Search for the cell housing the specified text and yield its (X, Y) center coordinate. 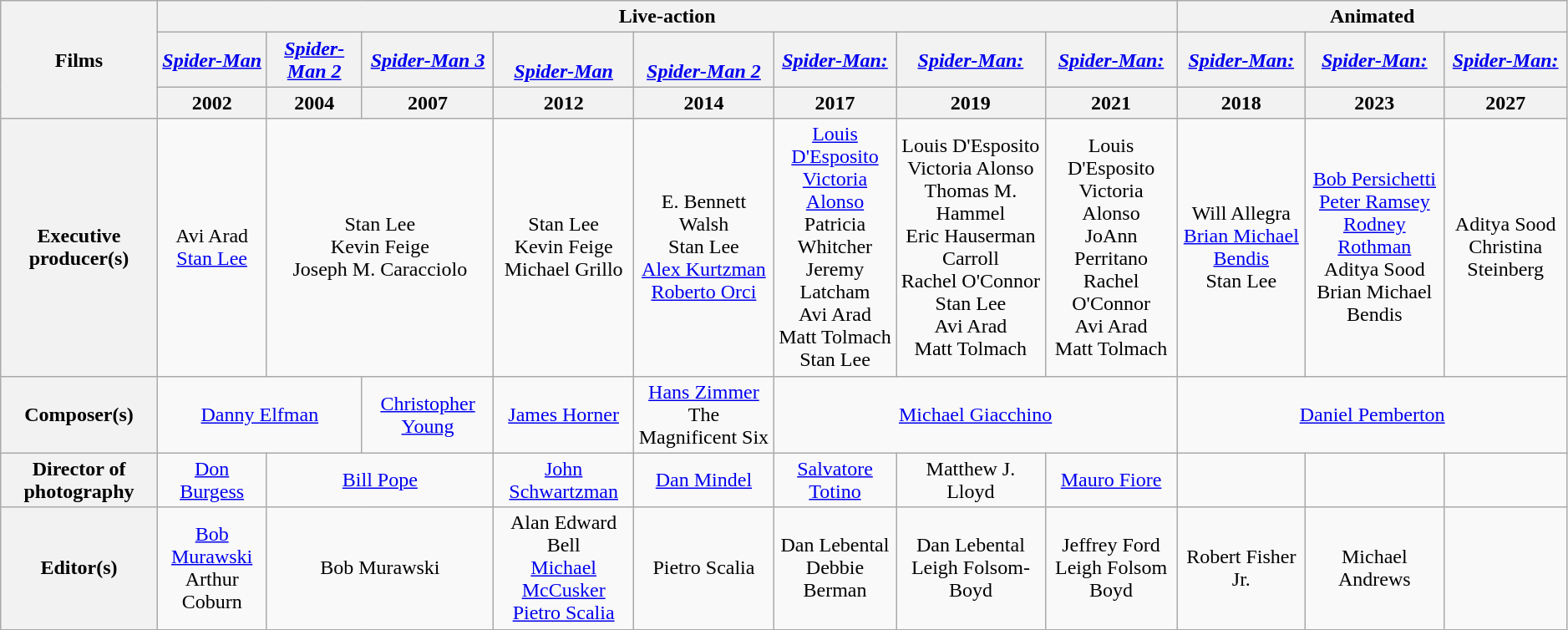
Live-action (667, 17)
Don Burgess (212, 480)
2004 (314, 103)
Bob PersichettiPeter RamseyRodney RothmanAditya SoodBrian Michael Bendis (1375, 247)
Avi AradStan Lee (212, 247)
Salvatore Totino (835, 480)
Bill Pope (380, 480)
Spider-Man 3 (428, 60)
2027 (1505, 103)
Mauro Fiore (1111, 480)
Aditya SoodChristina Steinberg (1505, 247)
E. Bennett WalshStan LeeAlex KurtzmanRoberto Orci (704, 247)
Louis D'EspositoVictoria AlonsoJoAnn PerritanoRachel O'ConnorAvi AradMatt Tolmach (1111, 247)
Director of photography (79, 480)
Bob Murawski (380, 568)
Editor(s) (79, 568)
2007 (428, 103)
2012 (564, 103)
Robert Fisher Jr. (1241, 568)
Dan LebentalDebbie Berman (835, 568)
Danny Elfman (259, 414)
2021 (1111, 103)
Hans ZimmerThe Magnificent Six (704, 414)
Animated (1372, 17)
2017 (835, 103)
Films (79, 60)
John Schwartzman (564, 480)
Matthew J. Lloyd (971, 480)
Pietro Scalia (704, 568)
Stan LeeKevin FeigeMichael Grillo (564, 247)
2019 (971, 103)
Louis D'EspositoVictoria AlonsoThomas M. HammelEric Hauserman CarrollRachel O'ConnorStan LeeAvi AradMatt Tolmach (971, 247)
2002 (212, 103)
2023 (1375, 103)
Daniel Pemberton (1372, 414)
Michael Giacchino (976, 414)
Bob MurawskiArthur Coburn (212, 568)
2018 (1241, 103)
Stan LeeKevin FeigeJoseph M. Caracciolo (380, 247)
Christopher Young (428, 414)
Composer(s) (79, 414)
Dan Mindel (704, 480)
Dan LebentalLeigh Folsom-Boyd (971, 568)
2014 (704, 103)
Will AllegraBrian Michael BendisStan Lee (1241, 247)
Michael Andrews (1375, 568)
Louis D'EspositoVictoria AlonsoPatricia WhitcherJeremy LatchamAvi AradMatt TolmachStan Lee (835, 247)
Jeffrey FordLeigh Folsom Boyd (1111, 568)
Alan Edward BellMichael McCuskerPietro Scalia (564, 568)
James Horner (564, 414)
Executiveproducer(s) (79, 247)
